From the cell containing the given text, extract its center point as [x, y] coordinate. 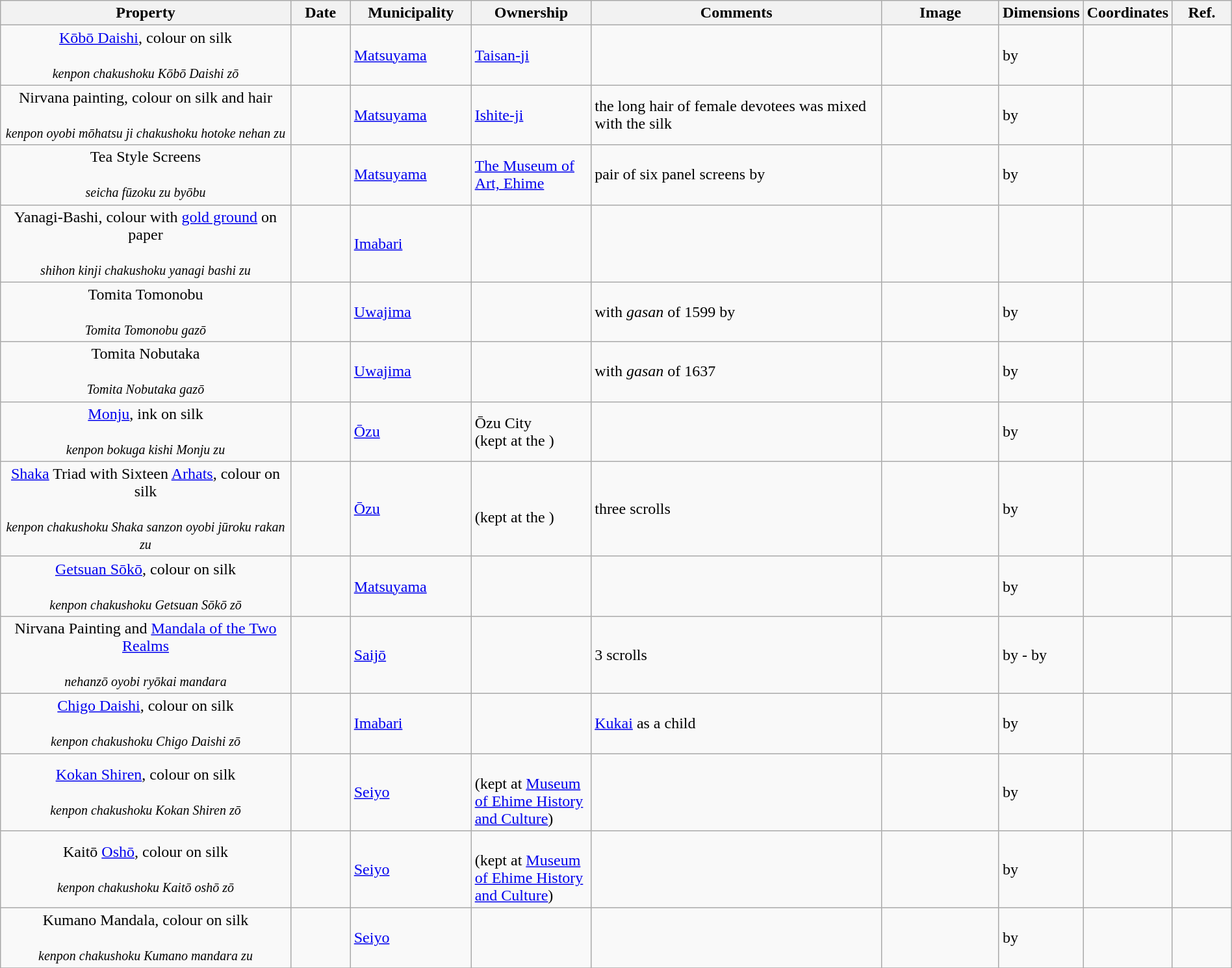
Kōbō Daishi, colour on silkkenpon chakushoku Kōbō Daishi zō [146, 55]
(kept at the ) [532, 509]
the long hair of female devotees was mixed with the silk [737, 115]
Ref. [1202, 13]
Chigo Daishi, colour on silkkenpon chakushoku Chigo Daishi zō [146, 723]
Date [320, 13]
Taisan-ji [532, 55]
Municipality [411, 13]
Dimensions [1041, 13]
Property [146, 13]
Yanagi-Bashi, colour with gold ground on papershihon kinji chakushoku yanagi bashi zu [146, 243]
3 scrolls [737, 655]
three scrolls [737, 509]
Saijō [411, 655]
Nirvana Painting and Mandala of the Two Realmsnehanzō oyobi ryōkai mandara [146, 655]
with gasan of 1599 by [737, 312]
Tomita TomonobuTomita Tomonobu gazō [146, 312]
Tea Style Screensseicha fūzoku zu byōbu [146, 175]
Shaka Triad with Sixteen Arhats, colour on silkkenpon chakushoku Shaka sanzon oyobi jūroku rakan zu [146, 509]
Ownership [532, 13]
Tomita NobutakaTomita Nobutaka gazō [146, 372]
Kukai as a child [737, 723]
The Museum of Art, Ehime [532, 175]
Ōzu City(kept at the ) [532, 431]
with gasan of 1637 [737, 372]
Comments [737, 13]
by - by [1041, 655]
Kokan Shiren, colour on silkkenpon chakushoku Kokan Shiren zō [146, 793]
Getsuan Sōkō, colour on silkkenpon chakushoku Getsuan Sōkō zō [146, 586]
Monju, ink on silkkenpon bokuga kishi Monju zu [146, 431]
pair of six panel screens by [737, 175]
Ishite-ji [532, 115]
Kaitō Oshō, colour on silkkenpon chakushoku Kaitō oshō zō [146, 869]
Image [941, 13]
Coordinates [1127, 13]
Nirvana painting, colour on silk and hairkenpon oyobi mōhatsu ji chakushoku hotoke nehan zu [146, 115]
Kumano Mandala, colour on silkkenpon chakushoku Kumano mandara zu [146, 938]
